For the text-containing cell, return its midpoint in (x, y) coordinate format. 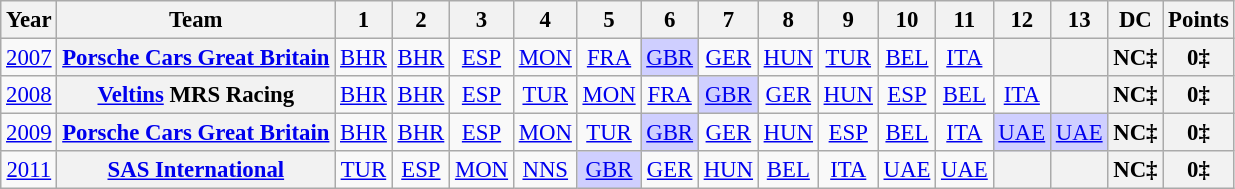
SAS International (196, 170)
9 (848, 20)
12 (1022, 20)
2008 (29, 95)
6 (670, 20)
3 (482, 20)
Veltins MRS Racing (196, 95)
2007 (29, 58)
DC (1136, 20)
2 (420, 20)
7 (728, 20)
Team (196, 20)
5 (609, 20)
NNS (545, 170)
11 (964, 20)
8 (788, 20)
2009 (29, 133)
1 (364, 20)
2011 (29, 170)
Points (1198, 20)
4 (545, 20)
10 (906, 20)
Year (29, 20)
13 (1078, 20)
